For the text-containing cell, return its midpoint in [X, Y] coordinate format. 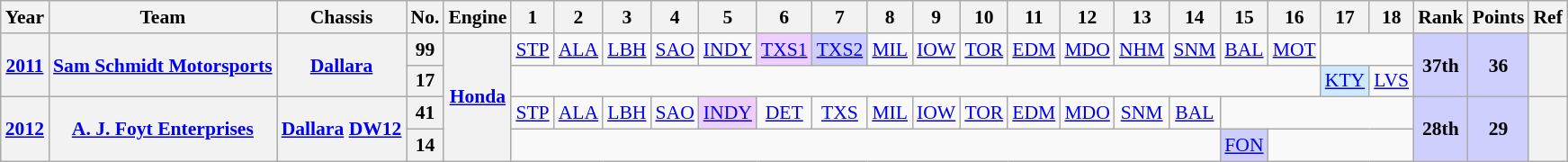
DET [784, 113]
TXS [840, 113]
Dallara [342, 65]
Sam Schmidt Motorsports [163, 65]
TXS2 [840, 49]
37th [1441, 65]
3 [626, 17]
Honda [477, 97]
7 [840, 17]
5 [728, 17]
KTY [1345, 81]
TXS1 [784, 49]
LVS [1391, 81]
36 [1499, 65]
1 [533, 17]
9 [936, 17]
Engine [477, 17]
8 [890, 17]
Chassis [342, 17]
99 [426, 49]
11 [1034, 17]
18 [1391, 17]
2012 [25, 130]
A. J. Foyt Enterprises [163, 130]
16 [1295, 17]
4 [675, 17]
Dallara DW12 [342, 130]
Rank [1441, 17]
15 [1243, 17]
13 [1142, 17]
No. [426, 17]
2011 [25, 65]
Points [1499, 17]
41 [426, 113]
Ref [1547, 17]
Team [163, 17]
6 [784, 17]
10 [984, 17]
MOT [1295, 49]
Year [25, 17]
FON [1243, 146]
NHM [1142, 49]
12 [1087, 17]
29 [1499, 130]
2 [578, 17]
28th [1441, 130]
